Scan for the cell matching the given text and deliver its (x, y) coordinate at center. 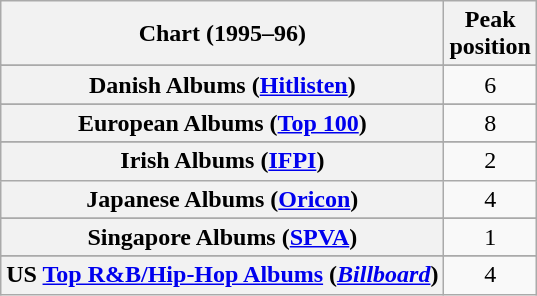
Japanese Albums (Oricon) (222, 199)
US Top R&B/Hip-Hop Albums (Billboard) (222, 275)
Peakposition (490, 34)
Chart (1995–96) (222, 34)
8 (490, 123)
6 (490, 85)
Irish Albums (IFPI) (222, 161)
Singapore Albums (SPVA) (222, 237)
1 (490, 237)
Danish Albums (Hitlisten) (222, 85)
European Albums (Top 100) (222, 123)
2 (490, 161)
